Extract the (x, y) coordinate from the center of the cell holding the provided text.  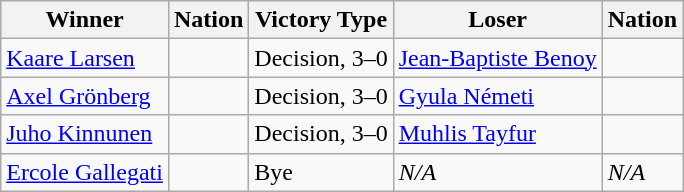
Jean-Baptiste Benoy (498, 58)
Winner (85, 20)
Loser (498, 20)
Kaare Larsen (85, 58)
Muhlis Tayfur (498, 134)
Victory Type (321, 20)
Axel Grönberg (85, 96)
Bye (321, 172)
Ercole Gallegati (85, 172)
Gyula Németi (498, 96)
Juho Kinnunen (85, 134)
